Provide the (X, Y) coordinate of the cell's center where the given text is located.  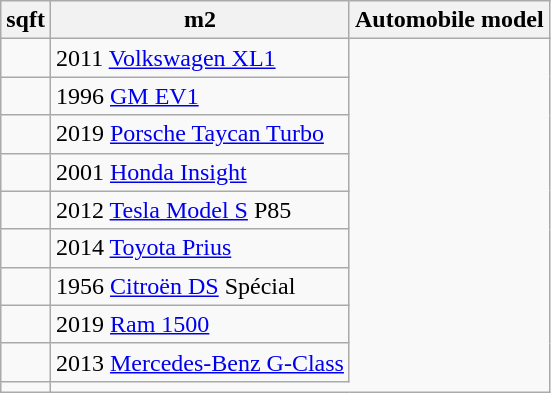
2014 Toyota Prius (200, 248)
m2 (200, 20)
1996 GM EV1 (200, 96)
2001 Honda Insight (200, 172)
2019 Porsche Taycan Turbo (200, 134)
sqft (26, 20)
2012 Tesla Model S P85 (200, 210)
Automobile model (449, 20)
2013 Mercedes-Benz G-Class (200, 362)
2011 Volkswagen XL1 (200, 58)
1956 Citroën DS Spécial (200, 286)
2019 Ram 1500 (200, 324)
